Output the (X, Y) coordinate of the center of the cell containing the given text.  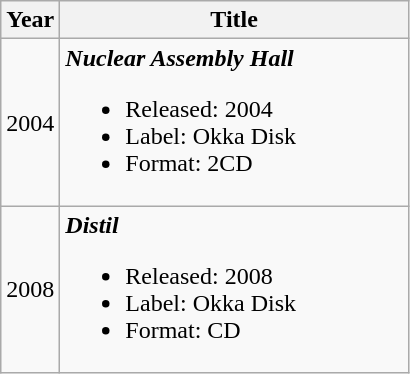
DistilReleased: 2008Label: Okka Disk Format: CD (234, 290)
2008 (30, 290)
Nuclear Assembly HallReleased: 2004Label: Okka Disk Format: 2CD (234, 122)
Year (30, 20)
Title (234, 20)
2004 (30, 122)
